Identify which cell holds the provided text, then report its [x, y] central coordinate. 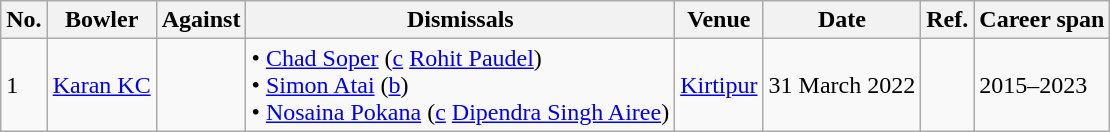
1 [24, 85]
• Chad Soper (c Rohit Paudel)• Simon Atai (b)• Nosaina Pokana (c Dipendra Singh Airee) [460, 85]
Ref. [948, 20]
Karan KC [102, 85]
2015–2023 [1042, 85]
No. [24, 20]
31 March 2022 [842, 85]
Venue [719, 20]
Date [842, 20]
Bowler [102, 20]
Dismissals [460, 20]
Kirtipur [719, 85]
Against [201, 20]
Career span [1042, 20]
